From the cell containing the given text, extract its center point as [x, y] coordinate. 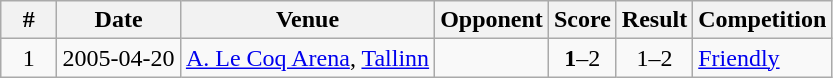
Result [654, 20]
Opponent [492, 20]
# [29, 20]
Competition [762, 20]
Venue [307, 20]
Friendly [762, 58]
2005-04-20 [119, 58]
Score [582, 20]
Date [119, 20]
A. Le Coq Arena, Tallinn [307, 58]
1 [29, 58]
